Find where the given text appears and provide that cell's center as (x, y) coordinate. 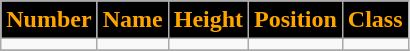
Height (208, 20)
Name (132, 20)
Position (296, 20)
Number (49, 20)
Class (375, 20)
